Identify which cell holds the provided text, then report its (X, Y) central coordinate. 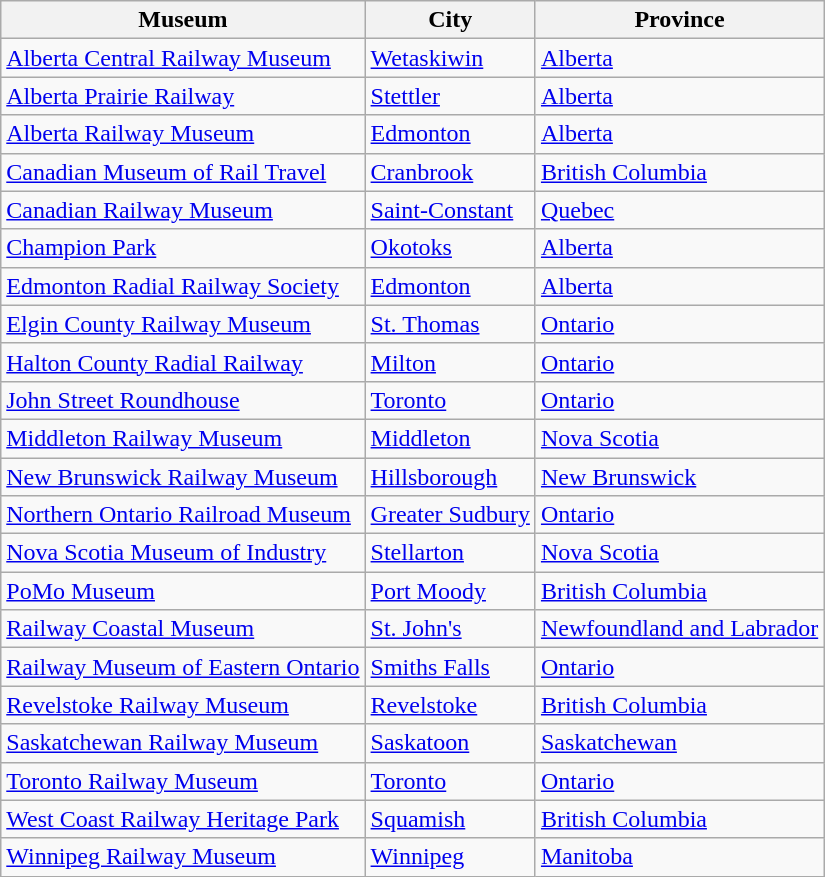
City (450, 20)
Okotoks (450, 248)
Museum (183, 20)
New Brunswick Railway Museum (183, 477)
Halton County Radial Railway (183, 362)
Railway Coastal Museum (183, 629)
Saskatchewan Railway Museum (183, 743)
Hillsborough (450, 477)
PoMo Museum (183, 591)
Canadian Railway Museum (183, 210)
West Coast Railway Heritage Park (183, 819)
Manitoba (679, 857)
St. Thomas (450, 324)
Squamish (450, 819)
Saint-Constant (450, 210)
Alberta Prairie Railway (183, 96)
Saskatoon (450, 743)
Saskatchewan (679, 743)
Railway Museum of Eastern Ontario (183, 667)
Stellarton (450, 553)
Middleton Railway Museum (183, 438)
Revelstoke (450, 705)
Champion Park (183, 248)
Edmonton Radial Railway Society (183, 286)
Province (679, 20)
Cranbrook (450, 172)
Milton (450, 362)
Toronto Railway Museum (183, 781)
Newfoundland and Labrador (679, 629)
Greater Sudbury (450, 515)
St. John's (450, 629)
Elgin County Railway Museum (183, 324)
Alberta Central Railway Museum (183, 58)
Canadian Museum of Rail Travel (183, 172)
Winnipeg (450, 857)
Port Moody (450, 591)
Alberta Railway Museum (183, 134)
Wetaskiwin (450, 58)
Revelstoke Railway Museum (183, 705)
Winnipeg Railway Museum (183, 857)
Middleton (450, 438)
New Brunswick (679, 477)
John Street Roundhouse (183, 400)
Stettler (450, 96)
Smiths Falls (450, 667)
Northern Ontario Railroad Museum (183, 515)
Quebec (679, 210)
Nova Scotia Museum of Industry (183, 553)
